Search for the cell housing the specified text and yield its (X, Y) center coordinate. 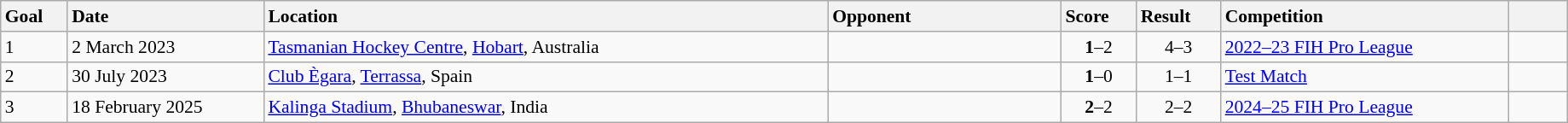
Test Match (1365, 77)
Kalinga Stadium, Bhubaneswar, India (546, 108)
Opponent (945, 16)
2 March 2023 (165, 47)
3 (34, 108)
1–1 (1178, 77)
Location (546, 16)
Tasmanian Hockey Centre, Hobart, Australia (546, 47)
18 February 2025 (165, 108)
30 July 2023 (165, 77)
Goal (34, 16)
1 (34, 47)
Date (165, 16)
Score (1098, 16)
Club Ègara, Terrassa, Spain (546, 77)
Result (1178, 16)
2024–25 FIH Pro League (1365, 108)
1–2 (1098, 47)
4–3 (1178, 47)
2022–23 FIH Pro League (1365, 47)
1–0 (1098, 77)
2 (34, 77)
Competition (1365, 16)
